Output the [x, y] coordinate of the center of the cell containing the given text.  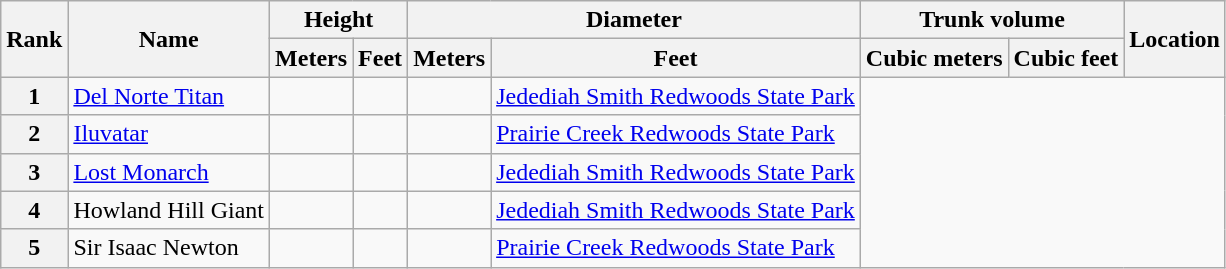
5 [34, 248]
Howland Hill Giant [169, 210]
Iluvatar [169, 134]
Rank [34, 39]
2 [34, 134]
Sir Isaac Newton [169, 248]
Cubic meters [934, 58]
Del Norte Titan [169, 96]
Location [1175, 39]
Diameter [634, 20]
3 [34, 172]
Cubic feet [1066, 58]
1 [34, 96]
Name [169, 39]
4 [34, 210]
Height [339, 20]
Trunk volume [992, 20]
Lost Monarch [169, 172]
